Capture the cell that displays the provided text and extract its [x, y] central coordinate. 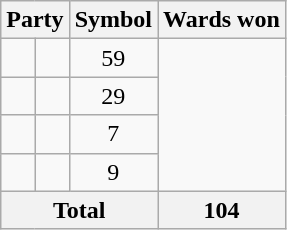
Total [80, 210]
Symbol [113, 20]
29 [113, 96]
7 [113, 134]
104 [222, 210]
Wards won [222, 20]
Party [35, 20]
9 [113, 172]
59 [113, 58]
